Return [x, y] of the center of cell containing provided text 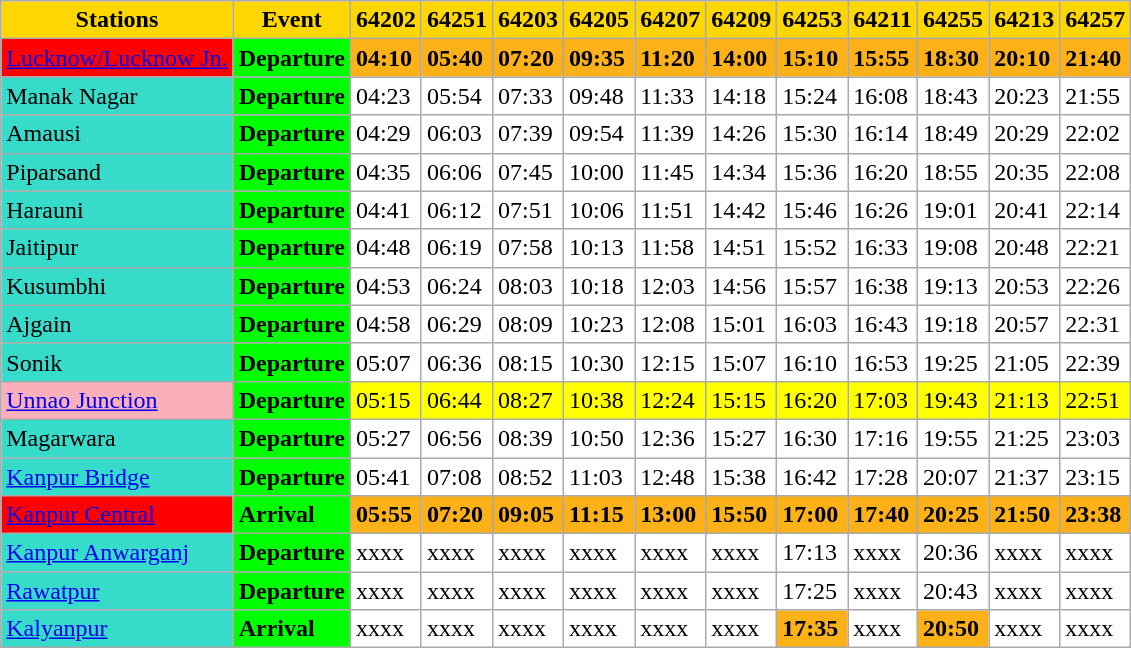
18:49 [954, 134]
13:00 [670, 515]
64257 [1096, 20]
12:03 [670, 286]
22:02 [1096, 134]
15:07 [742, 362]
64207 [670, 20]
Lucknow/Lucknow Jn. [117, 58]
23:38 [1096, 515]
16:43 [883, 324]
16:30 [812, 438]
19:25 [954, 362]
22:14 [1096, 210]
04:29 [386, 134]
08:15 [528, 362]
10:13 [600, 248]
04:35 [386, 172]
20:07 [954, 477]
Manak Nagar [117, 96]
06:36 [456, 362]
07:33 [528, 96]
Ajgain [117, 324]
18:30 [954, 58]
15:38 [742, 477]
07:08 [456, 477]
16:53 [883, 362]
06:19 [456, 248]
07:51 [528, 210]
19:08 [954, 248]
09:35 [600, 58]
16:26 [883, 210]
Unnao Junction [117, 400]
05:07 [386, 362]
06:56 [456, 438]
20:41 [1024, 210]
14:34 [742, 172]
11:20 [670, 58]
64205 [600, 20]
Kanpur Anwarganj [117, 553]
04:41 [386, 210]
17:00 [812, 515]
20:43 [954, 591]
11:51 [670, 210]
08:03 [528, 286]
12:36 [670, 438]
11:15 [600, 515]
10:18 [600, 286]
11:45 [670, 172]
20:10 [1024, 58]
07:45 [528, 172]
15:36 [812, 172]
06:06 [456, 172]
16:14 [883, 134]
08:09 [528, 324]
04:23 [386, 96]
06:03 [456, 134]
08:27 [528, 400]
20:23 [1024, 96]
16:42 [812, 477]
21:25 [1024, 438]
07:58 [528, 248]
05:41 [386, 477]
12:15 [670, 362]
19:43 [954, 400]
12:24 [670, 400]
10:50 [600, 438]
22:31 [1096, 324]
05:54 [456, 96]
09:05 [528, 515]
20:25 [954, 515]
64251 [456, 20]
12:48 [670, 477]
Kusumbhi [117, 286]
10:30 [600, 362]
Rawatpur [117, 591]
22:21 [1096, 248]
22:39 [1096, 362]
04:48 [386, 248]
14:51 [742, 248]
19:01 [954, 210]
11:33 [670, 96]
Harauni [117, 210]
15:01 [742, 324]
08:52 [528, 477]
Kanpur Bridge [117, 477]
15:57 [812, 286]
17:35 [812, 629]
09:48 [600, 96]
64253 [812, 20]
15:24 [812, 96]
10:23 [600, 324]
Kalyanpur [117, 629]
Event [292, 20]
22:08 [1096, 172]
17:40 [883, 515]
Piparsand [117, 172]
10:00 [600, 172]
14:26 [742, 134]
20:35 [1024, 172]
05:15 [386, 400]
Jaitipur [117, 248]
14:42 [742, 210]
04:53 [386, 286]
Kanpur Central [117, 515]
11:58 [670, 248]
16:38 [883, 286]
64213 [1024, 20]
Sonik [117, 362]
21:55 [1096, 96]
Amausi [117, 134]
18:43 [954, 96]
64209 [742, 20]
14:56 [742, 286]
15:50 [742, 515]
17:28 [883, 477]
22:51 [1096, 400]
20:57 [1024, 324]
20:48 [1024, 248]
04:58 [386, 324]
19:13 [954, 286]
20:29 [1024, 134]
04:10 [386, 58]
14:18 [742, 96]
20:50 [954, 629]
23:15 [1096, 477]
15:46 [812, 210]
15:27 [742, 438]
21:13 [1024, 400]
10:06 [600, 210]
21:50 [1024, 515]
20:53 [1024, 286]
14:00 [742, 58]
20:36 [954, 553]
07:39 [528, 134]
21:05 [1024, 362]
15:52 [812, 248]
16:03 [812, 324]
23:03 [1096, 438]
06:24 [456, 286]
06:12 [456, 210]
16:33 [883, 248]
15:30 [812, 134]
Magarwara [117, 438]
64203 [528, 20]
18:55 [954, 172]
Stations [117, 20]
64211 [883, 20]
16:08 [883, 96]
11:03 [600, 477]
21:40 [1096, 58]
16:10 [812, 362]
17:16 [883, 438]
15:10 [812, 58]
15:55 [883, 58]
17:25 [812, 591]
12:08 [670, 324]
64255 [954, 20]
17:03 [883, 400]
05:40 [456, 58]
06:44 [456, 400]
10:38 [600, 400]
17:13 [812, 553]
19:18 [954, 324]
06:29 [456, 324]
19:55 [954, 438]
08:39 [528, 438]
05:27 [386, 438]
64202 [386, 20]
11:39 [670, 134]
22:26 [1096, 286]
21:37 [1024, 477]
09:54 [600, 134]
15:15 [742, 400]
05:55 [386, 515]
